Find where the given text appears and provide that cell's center as [X, Y] coordinate. 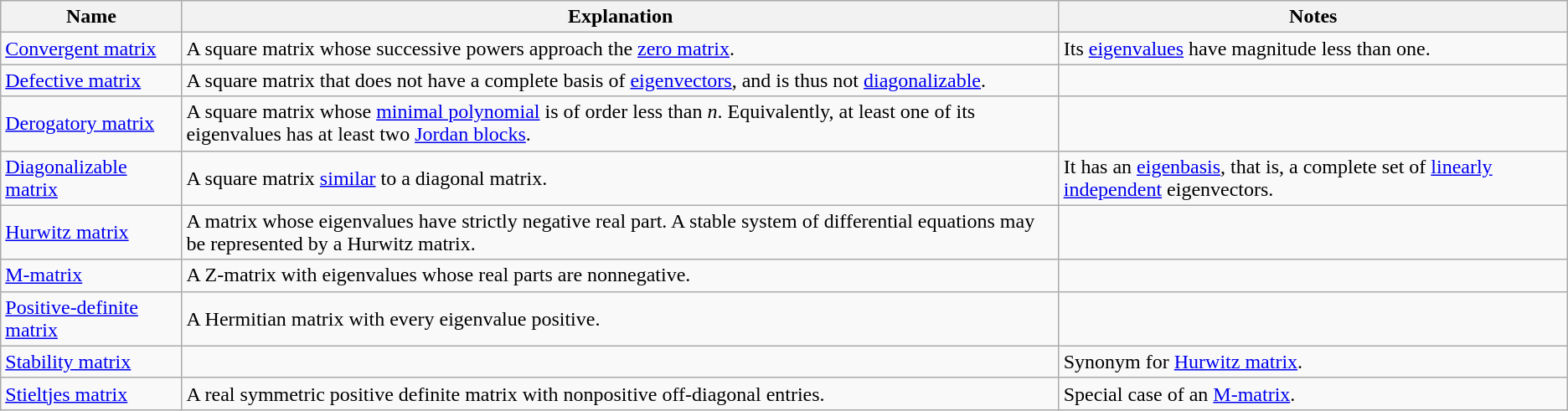
Name [91, 17]
Synonym for Hurwitz matrix. [1313, 362]
Diagonalizable matrix [91, 177]
Derogatory matrix [91, 124]
Special case of an M-matrix. [1313, 393]
Stieltjes matrix [91, 393]
Positive-definite matrix [91, 318]
A matrix whose eigenvalues have strictly negative real part. A stable system of differential equations may be represented by a Hurwitz matrix. [620, 233]
M-matrix [91, 275]
A square matrix similar to a diagonal matrix. [620, 177]
A Z-matrix with eigenvalues whose real parts are nonnegative. [620, 275]
Defective matrix [91, 80]
A real symmetric positive definite matrix with nonpositive off-diagonal entries. [620, 393]
A square matrix whose minimal polynomial is of order less than n. Equivalently, at least one of its eigenvalues has at least two Jordan blocks. [620, 124]
A Hermitian matrix with every eigenvalue positive. [620, 318]
Hurwitz matrix [91, 233]
It has an eigenbasis, that is, a complete set of linearly independent eigenvectors. [1313, 177]
Explanation [620, 17]
Notes [1313, 17]
Convergent matrix [91, 49]
A square matrix that does not have a complete basis of eigenvectors, and is thus not diagonalizable. [620, 80]
A square matrix whose successive powers approach the zero matrix. [620, 49]
Its eigenvalues have magnitude less than one. [1313, 49]
Stability matrix [91, 362]
